Search for the cell housing the specified text and yield its [x, y] center coordinate. 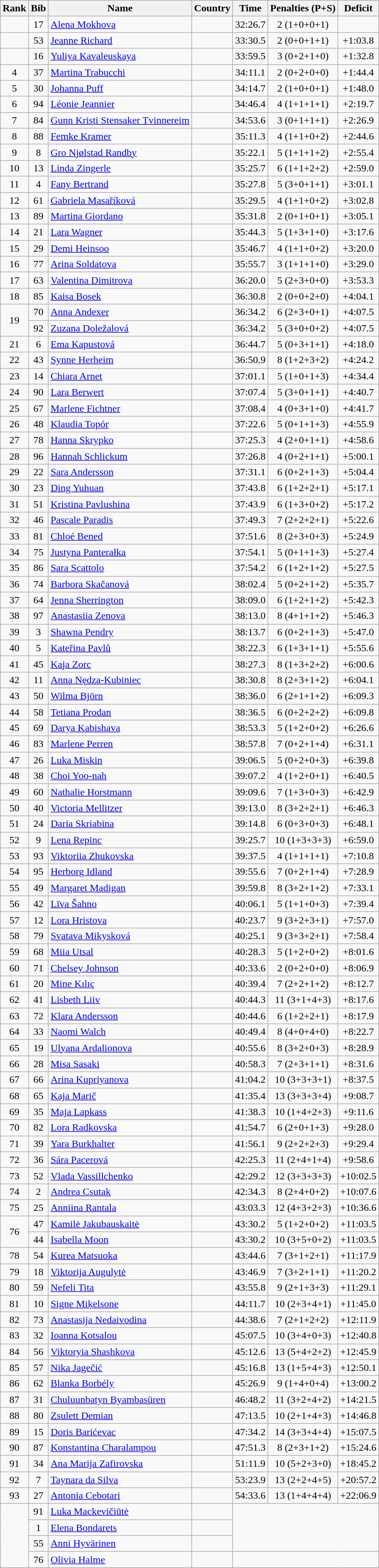
5 (1+1+1+2) [303, 152]
+3:17.6 [358, 232]
Synne Herheim [120, 360]
8 (3+2+2+1) [303, 808]
12 (3+3+3+3) [303, 1176]
Ulyana Ardalionova [120, 1048]
+4:04.1 [358, 296]
35:55.7 [251, 264]
Time [251, 8]
Anna Nędza-Kubiniec [120, 680]
Barbora Skačanová [120, 584]
14 (3+3+4+4) [303, 1431]
7 (2+3+1+1) [303, 1064]
36:44.7 [251, 344]
Chelsey Johnson [120, 968]
3 (0+2+1+0) [303, 56]
5 (0+2+1+2) [303, 584]
13 (1+4+4+4) [303, 1496]
Gunn Kristi Stensaker Tvinnereim [120, 120]
Jeanne Richard [120, 40]
+8:31.6 [358, 1064]
+9:58.6 [358, 1160]
8 (4+0+4+0) [303, 1032]
44:38.6 [251, 1320]
+3:02.8 [358, 200]
38:30.8 [251, 680]
Arina Kupriyanova [120, 1080]
4 (0+3+1+0) [303, 408]
+5:17.2 [358, 504]
34:11.1 [251, 72]
37:31.1 [251, 472]
7 (2+2+1+2) [303, 984]
+4:58.6 [358, 440]
41:54.7 [251, 1128]
38:22.3 [251, 648]
+2:44.6 [358, 136]
7 (2+1+2+2) [303, 1320]
Darya Kabishava [120, 728]
10 (2+1+4+3) [303, 1415]
+5:47.0 [358, 632]
Klaudia Topór [120, 424]
+1:48.0 [358, 88]
37:51.6 [251, 536]
Ana Marija Zafirovska [120, 1463]
8 (1+3+2+2) [303, 664]
+4:41.7 [358, 408]
+5:42.3 [358, 600]
Nathalie Horstmann [120, 792]
13 (5+4+2+2) [303, 1352]
Bib [39, 8]
Pascale Paradis [120, 520]
+6:48.1 [358, 824]
9 (2+1+3+3) [303, 1288]
Elena Bondarets [120, 1528]
47:13.5 [251, 1415]
43:46.9 [251, 1272]
+5:00.1 [358, 456]
Lena Repinc [120, 840]
+6:39.8 [358, 760]
Fany Bertrand [120, 184]
+8:37.5 [358, 1080]
Luka Miskin [120, 760]
Kaja Marič [120, 1096]
Rank [14, 8]
10 (3+4+0+3) [303, 1336]
Country [212, 8]
Lora Radkovska [120, 1128]
+10:07.6 [358, 1192]
+11:45.0 [358, 1304]
Daria Skriabina [120, 824]
Sara Scattolo [120, 568]
+7:28.9 [358, 872]
+1:32.8 [358, 56]
+8:22.7 [358, 1032]
8 (4+1+1+2) [303, 616]
36:20.0 [251, 280]
45:12.6 [251, 1352]
40:33.6 [251, 968]
38:36.5 [251, 712]
Kristina Pavlushina [120, 504]
35:31.8 [251, 216]
+6:40.5 [358, 776]
13 (1+5+4+3) [303, 1368]
32:26.7 [251, 24]
+3:29.0 [358, 264]
+12:40.8 [358, 1336]
33:30.5 [251, 40]
43:55.8 [251, 1288]
Maja Lapkass [120, 1112]
37:26.8 [251, 456]
1 [39, 1528]
Victoria Mellitzer [120, 808]
45:16.8 [251, 1368]
+1:03.8 [358, 40]
10 (1+4+2+3) [303, 1112]
+9:28.0 [358, 1128]
10 (3+3+3+1) [303, 1080]
5 (1+3+1+0) [303, 232]
37:07.4 [251, 392]
6 (1+3+0+2) [303, 504]
37:43.9 [251, 504]
38:57.8 [251, 744]
Name [120, 8]
12 (4+3+2+3) [303, 1208]
37:49.3 [251, 520]
40:06.1 [251, 904]
39:25.7 [251, 840]
38:53.3 [251, 728]
6 (2+3+0+1) [303, 312]
2 (0+1+0+1) [303, 216]
Yara Burkhalter [120, 1144]
Chloé Bened [120, 536]
+6:09.8 [358, 712]
Lara Berwert [120, 392]
10 (1+3+3+3) [303, 840]
+1:44.4 [358, 72]
Choi Yoo-nah [120, 776]
3 [39, 632]
37:08.4 [251, 408]
+22:06.9 [358, 1496]
Deficit [358, 8]
Viktoriia Zhukovska [120, 856]
11 (2+4+1+4) [303, 1160]
+6:00.6 [358, 664]
+5:04.4 [358, 472]
36:30.8 [251, 296]
2 (0+0+1+1) [303, 40]
+12:45.9 [358, 1352]
+5:22.6 [358, 520]
36:50.9 [251, 360]
37:43.8 [251, 488]
+9:29.4 [358, 1144]
+14:46.8 [358, 1415]
+6:59.0 [358, 840]
37:54.2 [251, 568]
Hanna Skrypko [120, 440]
40:25.1 [251, 936]
8 (2+4+0+2) [303, 1192]
Luka Mackevičiūtė [120, 1512]
94 [39, 104]
42:34.3 [251, 1192]
Wilma Björn [120, 696]
2 (0+0+2+0) [303, 296]
13 (2+2+4+5) [303, 1479]
33:59.5 [251, 56]
+8:28.9 [358, 1048]
Zsulett Demian [120, 1415]
Sára Pacerová [120, 1160]
39:09.6 [251, 792]
Andrea Csutak [120, 1192]
8 (3+2+0+3) [303, 1048]
Martina Trabucchi [120, 72]
3 (1+1+1+0) [303, 264]
Kateřina Pavlů [120, 648]
Demi Heinsoo [120, 248]
Ding Yuhuan [120, 488]
Viktoryia Shashkova [120, 1352]
9 (1+4+0+4) [303, 1384]
5 (0+3+1+1) [303, 344]
Femke Kramer [120, 136]
39:06.5 [251, 760]
Ema Kapustová [120, 344]
11 (3+2+4+2) [303, 1400]
Kamilė Jakubauskaitė [120, 1224]
7 (1+3+0+3) [303, 792]
Doris Barićevac [120, 1431]
Chuluunbatyn Byambasüren [120, 1400]
Misa Sasaki [120, 1064]
11 (3+1+4+3) [303, 1000]
41:38.3 [251, 1112]
35:11.3 [251, 136]
43:44.6 [251, 1256]
38:09.0 [251, 600]
+7:33.1 [358, 888]
+8:12.7 [358, 984]
6 (0+3+0+3) [303, 824]
35:27.8 [251, 184]
38:13.7 [251, 632]
+6:04.1 [358, 680]
Shawna Pendry [120, 632]
42:29.2 [251, 1176]
2 [39, 1192]
8 (2+3+0+3) [303, 536]
Olivia Halme [120, 1560]
+8:01.6 [358, 952]
Mine Kılıç [120, 984]
Chiara Arnet [120, 376]
35:22.1 [251, 152]
Lara Wagner [120, 232]
Linda Zingerle [120, 168]
7 (3+1+2+1) [303, 1256]
7 (3+2+1+1) [303, 1272]
35:25.7 [251, 168]
47:34.2 [251, 1431]
6 (1+1+2+2) [303, 168]
5 (1+1+0+3) [303, 904]
+2:55.4 [358, 152]
Lisbeth Liiv [120, 1000]
39:59.8 [251, 888]
+2:26.9 [358, 120]
20 [39, 984]
40:55.6 [251, 1048]
34:46.4 [251, 104]
+4:34.4 [358, 376]
40:44.3 [251, 1000]
Gro Njølstad Randby [120, 152]
53:23.9 [251, 1479]
40:58.3 [251, 1064]
54:33.6 [251, 1496]
Margaret Madigan [120, 888]
38:27.3 [251, 664]
+5:17.1 [358, 488]
41:35.4 [251, 1096]
4 (1+2+0+1) [303, 776]
39:14.8 [251, 824]
Blanka Borbély [120, 1384]
Martina Giordano [120, 216]
+3:20.0 [358, 248]
97 [39, 616]
Konstantina Charalampou [120, 1447]
+12:50.1 [358, 1368]
10 (5+2+3+0) [303, 1463]
Tetiana Prodan [120, 712]
Taynara da Silva [120, 1479]
+13:00.2 [358, 1384]
38:02.4 [251, 584]
Alena Mokhova [120, 24]
95 [39, 872]
Anni Hyvärinen [120, 1544]
+15:07.5 [358, 1431]
40:23.7 [251, 920]
+7:10.8 [358, 856]
Valentina Dimitrova [120, 280]
+2:19.7 [358, 104]
Svatava Mikysková [120, 936]
37:54.1 [251, 552]
37:22.6 [251, 424]
+5:27.4 [358, 552]
+5:24.9 [358, 536]
13 (3+3+3+4) [303, 1096]
Kurea Matsuoka [120, 1256]
40:44.6 [251, 1016]
41:56.1 [251, 1144]
6 (0+2+2+2) [303, 712]
Antonia Cebotari [120, 1496]
Viktorija Augulytė [120, 1272]
9 (2+2+2+3) [303, 1144]
+7:39.4 [358, 904]
Lora Hristova [120, 920]
+6:42.9 [358, 792]
+5:35.7 [358, 584]
39:13.0 [251, 808]
35:46.7 [251, 248]
Miia Utsal [120, 952]
8 (3+2+1+2) [303, 888]
+3:53.3 [358, 280]
+11:20.2 [358, 1272]
Ioanna Kotsalou [120, 1336]
+9:11.6 [358, 1112]
42:25.3 [251, 1160]
+10:36.6 [358, 1208]
40:39.4 [251, 984]
+10:02.5 [358, 1176]
Yuliya Kavaleuskaya [120, 56]
+18:45.2 [358, 1463]
6 (1+3+1+1) [303, 648]
45:26.9 [251, 1384]
Nika Jagečić [120, 1368]
Signe Miķelsone [120, 1304]
+11:29.1 [358, 1288]
+3:01.1 [358, 184]
37:25.3 [251, 440]
9 (3+3+2+1) [303, 936]
+8:17.6 [358, 1000]
39:55.6 [251, 872]
Isabella Moon [120, 1240]
4 (0+2+1+1) [303, 456]
+20:57.2 [358, 1479]
34:14.7 [251, 88]
Kaisa Bosek [120, 296]
6 (2+1+1+2) [303, 696]
Anastasiia Zenova [120, 616]
51:11.9 [251, 1463]
38:36.0 [251, 696]
Marlene Perren [120, 744]
34:53.6 [251, 120]
+4:18.0 [358, 344]
Anna Andexer [120, 312]
+6:31.1 [358, 744]
+6:09.3 [358, 696]
43:03.3 [251, 1208]
Kaja Zorc [120, 664]
Klara Andersson [120, 1016]
Hannah Schlickum [120, 456]
+2:59.0 [358, 168]
35:29.5 [251, 200]
+9:08.7 [358, 1096]
3 (0+1+1+1) [303, 120]
5 (3+0+0+2) [303, 328]
+12:11.9 [358, 1320]
+5:55.6 [358, 648]
Nefeli Tita [120, 1288]
+4:24.2 [358, 360]
47:51.3 [251, 1447]
Vlada Vassillchenko [120, 1176]
+8:17.9 [358, 1016]
Johanna Puff [120, 88]
Anniina Rantala [120, 1208]
6 (2+0+1+3) [303, 1128]
+6:26.6 [358, 728]
10 (3+5+0+2) [303, 1240]
+5:46.3 [358, 616]
+4:40.7 [358, 392]
9 (3+2+3+1) [303, 920]
Léonie Jeannier [120, 104]
Justyna Panterałka [120, 552]
Marlene Fichtner [120, 408]
+7:58.4 [358, 936]
46:48.2 [251, 1400]
96 [39, 456]
Gabriela Masaříková [120, 200]
35:44.3 [251, 232]
39:37.5 [251, 856]
40:49.4 [251, 1032]
5 (1+0+1+3) [303, 376]
Penalties (P+S) [303, 8]
Jenna Sherrington [120, 600]
+11:17.9 [358, 1256]
+7:57.0 [358, 920]
+4:55.9 [358, 424]
Zuzana Doležalová [120, 328]
Herborg Idland [120, 872]
45:07.5 [251, 1336]
44:11.7 [251, 1304]
Sara Andersson [120, 472]
77 [39, 264]
10 (2+3+4+1) [303, 1304]
41:04.2 [251, 1080]
8 (1+2+3+2) [303, 360]
39:07.2 [251, 776]
+6:46.3 [358, 808]
38:13.0 [251, 616]
Naomi Walch [120, 1032]
+8:06.9 [358, 968]
40:28.3 [251, 952]
+14:21.5 [358, 1400]
+5:27.5 [358, 568]
37:01.1 [251, 376]
5 (2+3+0+0) [303, 280]
Anastasija Nedaivodina [120, 1320]
Arina Soldatova [120, 264]
+15:24.6 [358, 1447]
4 (2+0+1+1) [303, 440]
5 (0+2+0+3) [303, 760]
+3:05.1 [358, 216]
7 (2+2+2+1) [303, 520]
Līva Šahno [120, 904]
